Find where the given text appears and provide that cell's center as [X, Y] coordinate. 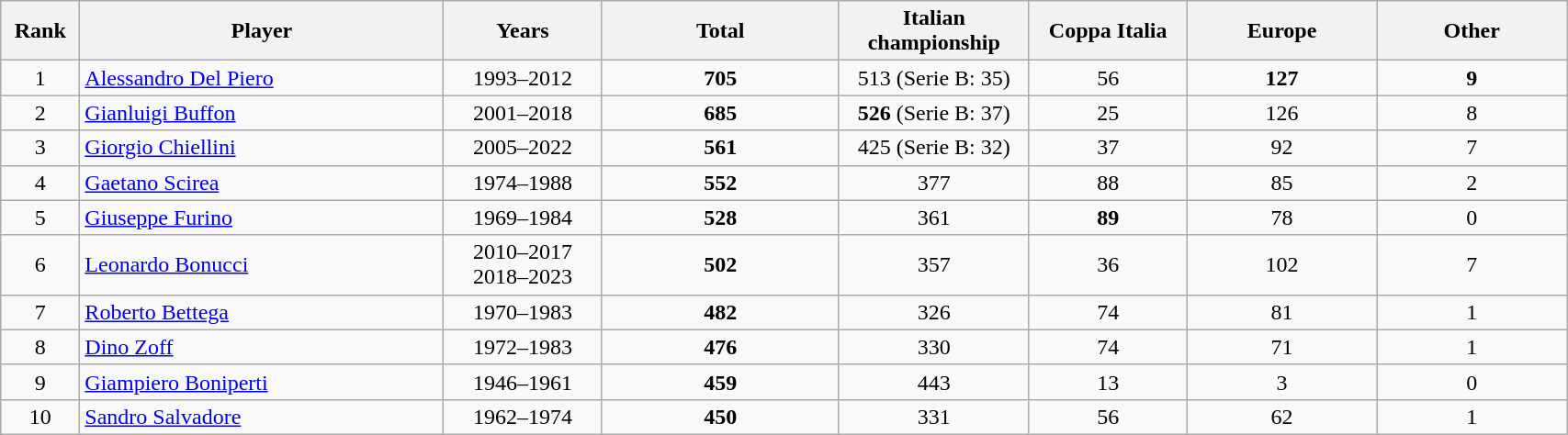
326 [933, 312]
443 [933, 382]
685 [720, 113]
Total [720, 31]
37 [1108, 148]
62 [1282, 417]
Coppa Italia [1108, 31]
476 [720, 347]
81 [1282, 312]
528 [720, 217]
1974–1988 [523, 183]
Dino Zoff [262, 347]
1962–1974 [523, 417]
4 [40, 183]
361 [933, 217]
502 [720, 264]
Years [523, 31]
25 [1108, 113]
552 [720, 183]
71 [1282, 347]
88 [1108, 183]
Other [1472, 31]
5 [40, 217]
2010–20172018–2023 [523, 264]
92 [1282, 148]
450 [720, 417]
705 [720, 78]
Gianluigi Buffon [262, 113]
Europe [1282, 31]
36 [1108, 264]
Gaetano Scirea [262, 183]
Alessandro Del Piero [262, 78]
Player [262, 31]
Leonardo Bonucci [262, 264]
1970–1983 [523, 312]
102 [1282, 264]
10 [40, 417]
357 [933, 264]
Giuseppe Furino [262, 217]
1969–1984 [523, 217]
1972–1983 [523, 347]
Giorgio Chiellini [262, 148]
377 [933, 183]
459 [720, 382]
78 [1282, 217]
89 [1108, 217]
Sandro Salvadore [262, 417]
526 (Serie B: 37) [933, 113]
331 [933, 417]
Rank [40, 31]
513 (Serie B: 35) [933, 78]
1993–2012 [523, 78]
13 [1108, 382]
330 [933, 347]
425 (Serie B: 32) [933, 148]
6 [40, 264]
126 [1282, 113]
Giampiero Boniperti [262, 382]
127 [1282, 78]
Roberto Bettega [262, 312]
2005–2022 [523, 148]
2001–2018 [523, 113]
85 [1282, 183]
1946–1961 [523, 382]
561 [720, 148]
482 [720, 312]
Italian championship [933, 31]
